Return [X, Y] of the center of cell containing provided text 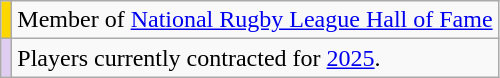
Players currently contracted for 2025. [255, 58]
Member of National Rugby League Hall of Fame [255, 20]
